From the cell containing the given text, extract its center point as (x, y) coordinate. 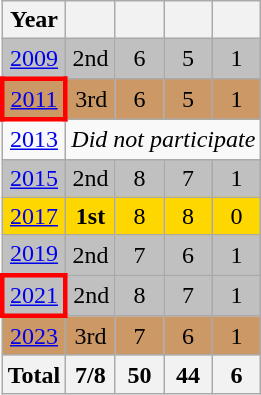
2019 (34, 255)
2015 (34, 178)
Year (34, 20)
1st (90, 216)
2023 (34, 336)
0 (236, 216)
44 (188, 374)
2021 (34, 296)
2017 (34, 216)
Total (34, 374)
2009 (34, 59)
7/8 (90, 374)
Did not participate (164, 139)
50 (140, 374)
2011 (34, 98)
2013 (34, 139)
